Provide the (x, y) coordinate of the cell's center where the given text is located.  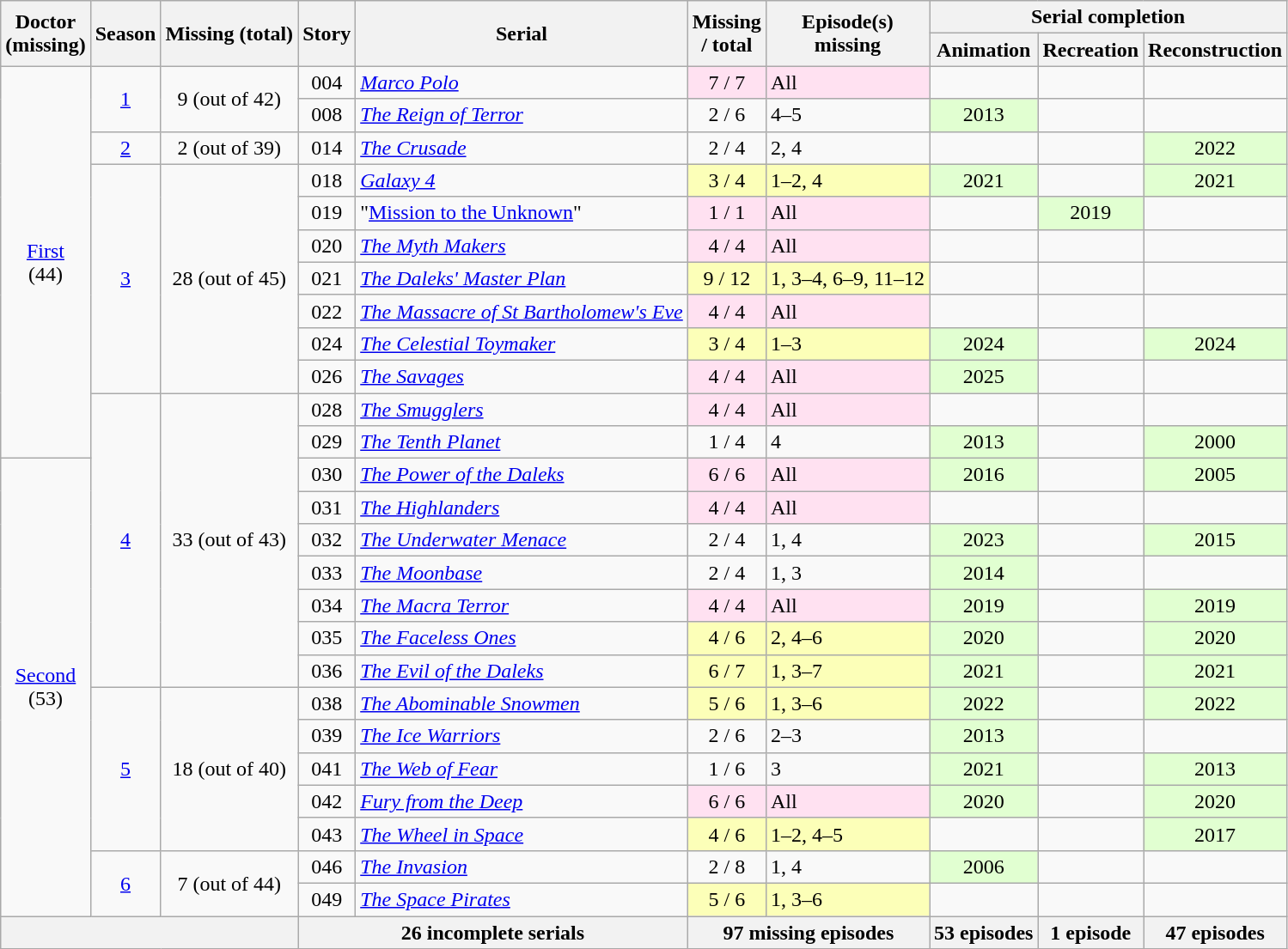
034 (327, 605)
97 missing episodes (808, 932)
Season (125, 33)
The Ice Warriors (522, 736)
2017 (1215, 834)
028 (327, 410)
2, 4 (847, 148)
2 (out of 39) (229, 148)
Fury from the Deep (522, 801)
021 (327, 278)
1 / 4 (727, 442)
2023 (984, 540)
049 (327, 899)
2025 (984, 376)
026 (327, 376)
9 / 12 (727, 278)
The Macra Terror (522, 605)
014 (327, 148)
Recreation (1091, 50)
Galaxy 4 (522, 180)
The Invasion (522, 867)
1, 3 (847, 573)
33 (out of 43) (229, 541)
1, 3–7 (847, 671)
024 (327, 344)
018 (327, 180)
The Crusade (522, 148)
2014 (984, 573)
1–2, 4 (847, 180)
036 (327, 671)
008 (327, 115)
2005 (1215, 475)
7 / 7 (727, 82)
Doctor(missing) (46, 33)
The Faceless Ones (522, 638)
4–5 (847, 115)
Serial completion (1108, 17)
1–3 (847, 344)
9 (out of 42) (229, 99)
031 (327, 508)
The Abominable Snowmen (522, 703)
1 (125, 99)
2 / 8 (727, 867)
7 (out of 44) (229, 883)
2 (125, 148)
"Mission to the Unknown" (522, 213)
030 (327, 475)
2000 (1215, 442)
041 (327, 769)
020 (327, 246)
The Moonbase (522, 573)
26 incomplete serials (493, 932)
043 (327, 834)
47 episodes (1215, 932)
032 (327, 540)
Missing / total (727, 33)
2016 (984, 475)
022 (327, 311)
1 episode (1091, 932)
Reconstruction (1215, 50)
033 (327, 573)
2015 (1215, 540)
18 (out of 40) (229, 769)
The Power of the Daleks (522, 475)
The Web of Fear (522, 769)
6 / 7 (727, 671)
2–3 (847, 736)
The Tenth Planet (522, 442)
Missing (total) (229, 33)
035 (327, 638)
The Highlanders (522, 508)
The Massacre of St Bartholomew's Eve (522, 311)
2006 (984, 867)
046 (327, 867)
The Underwater Menace (522, 540)
019 (327, 213)
Serial (522, 33)
1 / 6 (727, 769)
038 (327, 703)
The Evil of the Daleks (522, 671)
The Celestial Toymaker (522, 344)
The Myth Makers (522, 246)
004 (327, 82)
5 (125, 769)
Second(53) (46, 687)
The Space Pirates (522, 899)
Animation (984, 50)
029 (327, 442)
042 (327, 801)
Marco Polo (522, 82)
6 (125, 883)
The Wheel in Space (522, 834)
The Reign of Terror (522, 115)
1 / 1 (727, 213)
28 (out of 45) (229, 278)
039 (327, 736)
Story (327, 33)
53 episodes (984, 932)
2, 4–6 (847, 638)
The Daleks' Master Plan (522, 278)
1–2, 4–5 (847, 834)
1, 3–4, 6–9, 11–12 (847, 278)
The Smugglers (522, 410)
Episode(s)missing (847, 33)
The Savages (522, 376)
First(44) (46, 263)
